Return [x, y] of the center of cell containing provided text 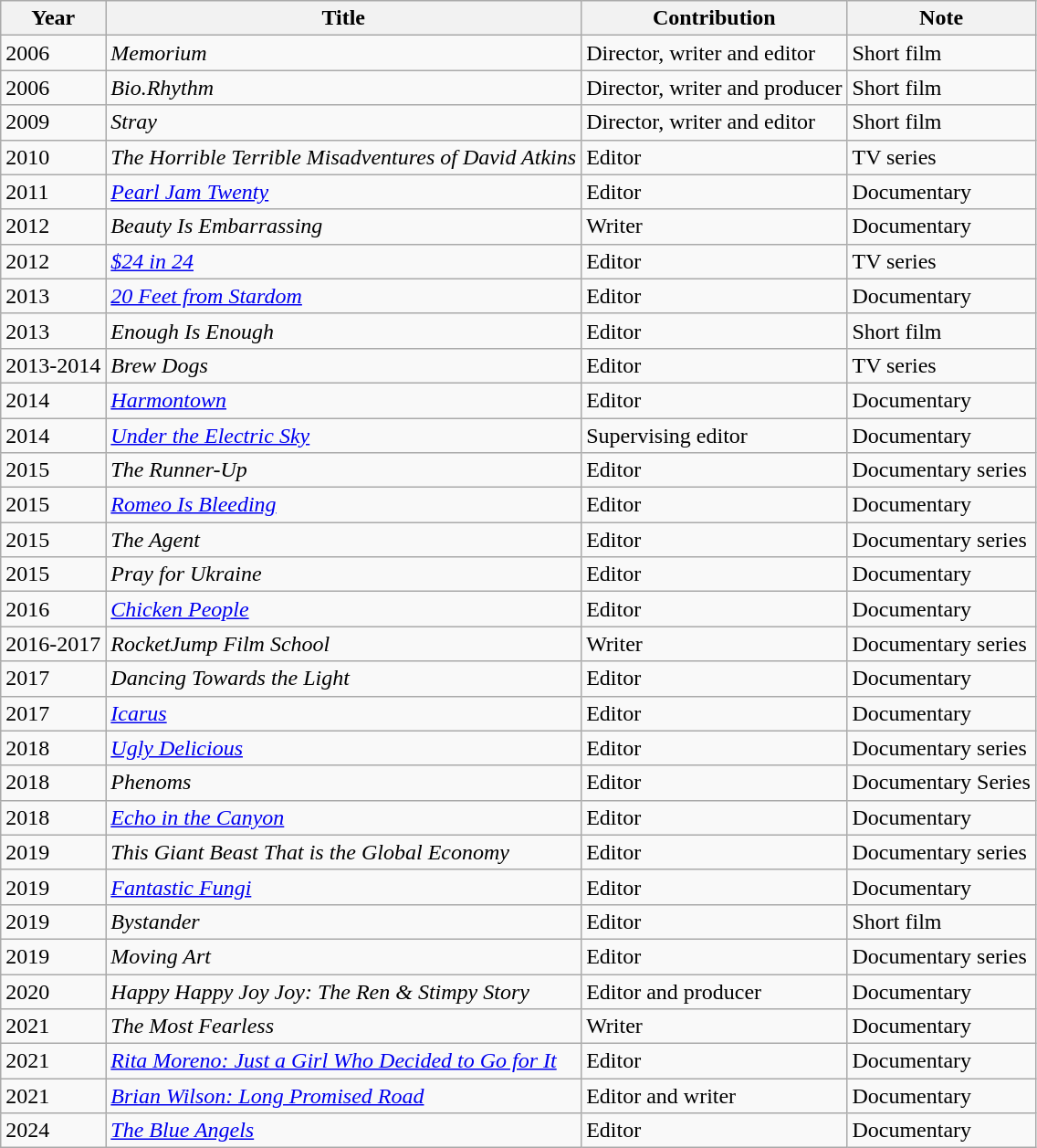
$24 in 24 [343, 261]
The Runner-Up [343, 470]
2024 [53, 1131]
The Blue Angels [343, 1131]
Supervising editor [714, 436]
2016-2017 [53, 644]
Editor and producer [714, 991]
Ugly Delicious [343, 748]
2009 [53, 122]
Title [343, 18]
2016 [53, 609]
Documentary Series [941, 783]
Under the Electric Sky [343, 436]
Director, writer and producer [714, 88]
Echo in the Canyon [343, 817]
2011 [53, 192]
Dancing Towards the Light [343, 679]
Year [53, 18]
Happy Happy Joy Joy: The Ren & Stimpy Story [343, 991]
This Giant Beast That is the Global Economy [343, 852]
Memorium [343, 53]
RocketJump Film School [343, 644]
20 Feet from Stardom [343, 296]
Phenoms [343, 783]
Beauty Is Embarrassing [343, 226]
Harmontown [343, 400]
Bystander [343, 922]
Editor and writer [714, 1096]
Fantastic Fungi [343, 887]
Enough Is Enough [343, 331]
Brew Dogs [343, 365]
2010 [53, 157]
Stray [343, 122]
Pray for Ukraine [343, 574]
Moving Art [343, 956]
Rita Moreno: Just a Girl Who Decided to Go for It [343, 1061]
The Agent [343, 540]
Pearl Jam Twenty [343, 192]
2020 [53, 991]
Note [941, 18]
The Horrible Terrible Misadventures of David Atkins [343, 157]
Chicken People [343, 609]
Icarus [343, 713]
Contribution [714, 18]
Bio.Rhythm [343, 88]
Brian Wilson: Long Promised Road [343, 1096]
The Most Fearless [343, 1027]
2013-2014 [53, 365]
Romeo Is Bleeding [343, 505]
